Capture the cell that displays the provided text and extract its [x, y] central coordinate. 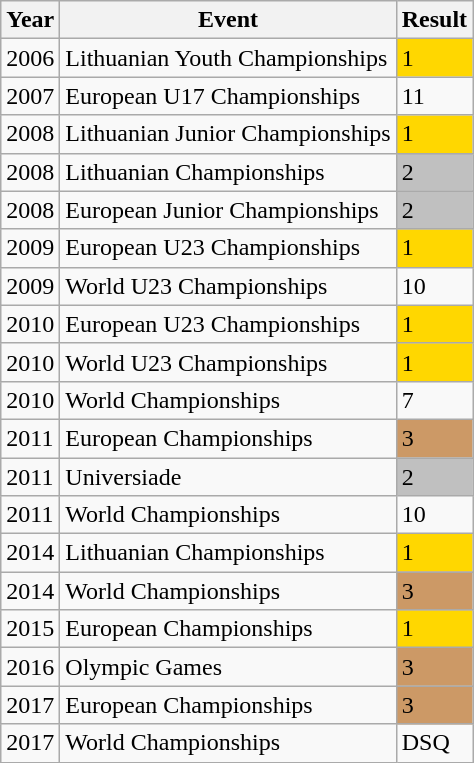
Universiade [228, 477]
Event [228, 20]
Year [30, 20]
2016 [30, 667]
7 [434, 400]
European U17 Championships [228, 96]
2006 [30, 58]
Lithuanian Junior Championships [228, 134]
Lithuanian Youth Championships [228, 58]
Olympic Games [228, 667]
2007 [30, 96]
DSQ [434, 743]
Result [434, 20]
11 [434, 96]
2015 [30, 629]
European Junior Championships [228, 210]
